Extract the (x, y) coordinate from the center of the cell holding the provided text.  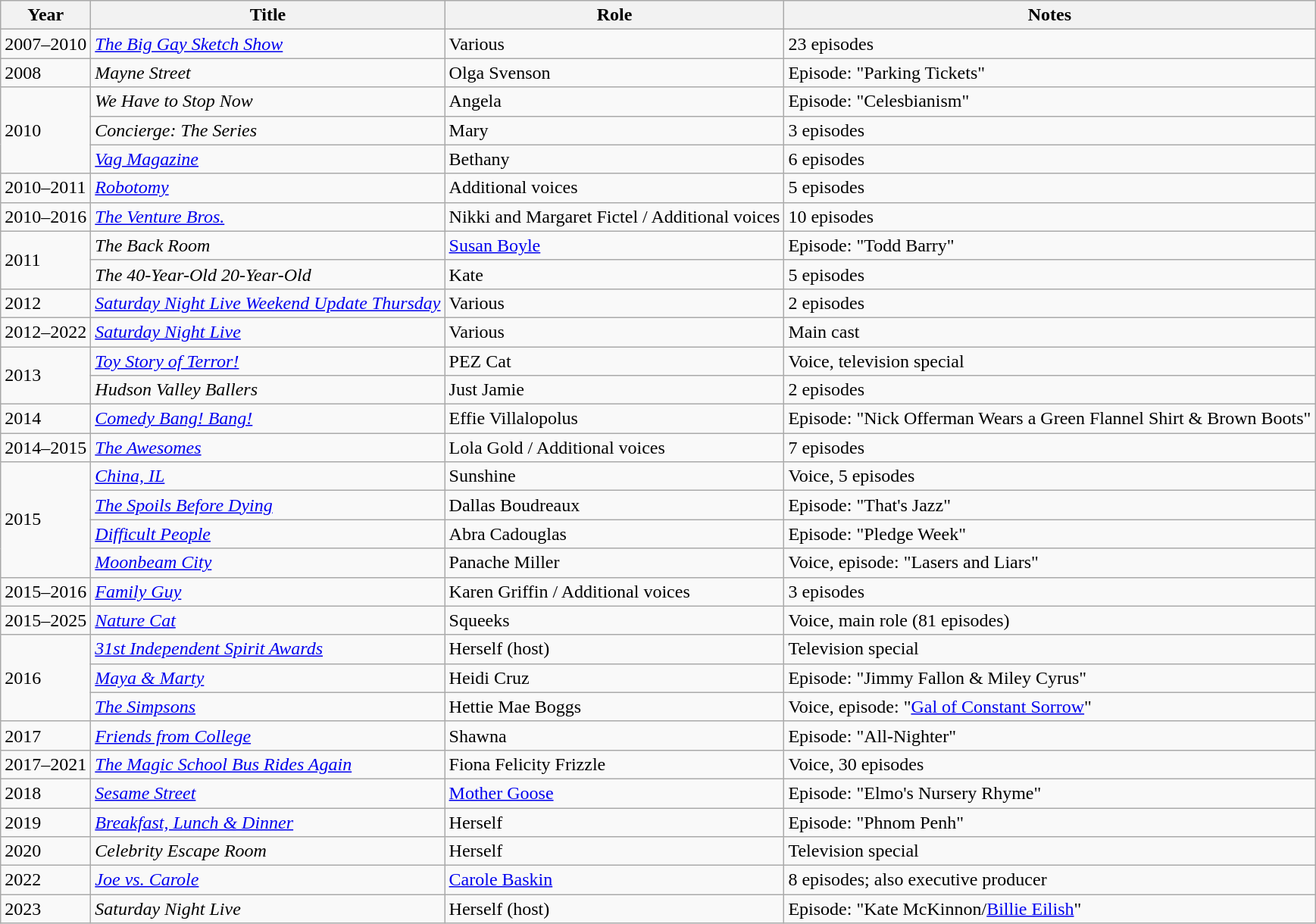
Kate (614, 274)
2010–2011 (45, 188)
Panache Miller (614, 563)
2013 (45, 376)
We Have to Stop Now (268, 101)
2007–2010 (45, 44)
Effie Villalopolus (614, 419)
Breakfast, Lunch & Dinner (268, 822)
10 episodes (1050, 217)
The Magic School Bus Rides Again (268, 764)
2016 (45, 678)
Just Jamie (614, 390)
Episode: "Celesbianism" (1050, 101)
Episode: "Parking Tickets" (1050, 73)
Celebrity Escape Room (268, 851)
Bethany (614, 159)
The Awesomes (268, 448)
Olga Svenson (614, 73)
8 episodes; also executive producer (1050, 880)
2012–2022 (45, 332)
Voice, episode: "Gal of Constant Sorrow" (1050, 707)
Difficult People (268, 534)
Sunshine (614, 476)
Susan Boyle (614, 245)
Episode: "That's Jazz" (1050, 505)
2011 (45, 260)
Voice, 5 episodes (1050, 476)
Fiona Felicity Frizzle (614, 764)
Concierge: The Series (268, 130)
7 episodes (1050, 448)
PEZ Cat (614, 361)
Episode: "Elmo's Nursery Rhyme" (1050, 793)
Episode: "Pledge Week" (1050, 534)
Episode: "All-Nighter" (1050, 735)
The Back Room (268, 245)
2010 (45, 130)
2012 (45, 303)
Additional voices (614, 188)
2014–2015 (45, 448)
Year (45, 15)
Notes (1050, 15)
23 episodes (1050, 44)
Friends from College (268, 735)
Episode: "Phnom Penh" (1050, 822)
Saturday Night Live Weekend Update Thursday (268, 303)
31st Independent Spirit Awards (268, 649)
6 episodes (1050, 159)
Moonbeam City (268, 563)
The Big Gay Sketch Show (268, 44)
The Venture Bros. (268, 217)
Hudson Valley Ballers (268, 390)
2008 (45, 73)
Maya & Marty (268, 678)
2017 (45, 735)
Voice, main role (81 episodes) (1050, 620)
Karen Griffin / Additional voices (614, 592)
2017–2021 (45, 764)
Mayne Street (268, 73)
2020 (45, 851)
The Spoils Before Dying (268, 505)
Heidi Cruz (614, 678)
2015 (45, 520)
Joe vs. Carole (268, 880)
2023 (45, 909)
The 40-Year-Old 20-Year-Old (268, 274)
2015–2025 (45, 620)
Dallas Boudreaux (614, 505)
Mary (614, 130)
2018 (45, 793)
Episode: "Kate McKinnon/Billie Eilish" (1050, 909)
2019 (45, 822)
China, IL (268, 476)
Voice, 30 episodes (1050, 764)
Voice, episode: "Lasers and Liars" (1050, 563)
Episode: "Jimmy Fallon & Miley Cyrus" (1050, 678)
Shawna (614, 735)
Hettie Mae Boggs (614, 707)
2014 (45, 419)
Carole Baskin (614, 880)
Vag Magazine (268, 159)
2010–2016 (45, 217)
Episode: "Todd Barry" (1050, 245)
2015–2016 (45, 592)
Family Guy (268, 592)
Lola Gold / Additional voices (614, 448)
Role (614, 15)
Squeeks (614, 620)
Nature Cat (268, 620)
Voice, television special (1050, 361)
Mother Goose (614, 793)
Abra Cadouglas (614, 534)
Robotomy (268, 188)
Title (268, 15)
Comedy Bang! Bang! (268, 419)
Angela (614, 101)
Episode: "Nick Offerman Wears a Green Flannel Shirt & Brown Boots" (1050, 419)
Sesame Street (268, 793)
Nikki and Margaret Fictel / Additional voices (614, 217)
2022 (45, 880)
The Simpsons (268, 707)
Toy Story of Terror! (268, 361)
Main cast (1050, 332)
